Return the [X, Y] coordinate for the center point of the cell that contains the specified text.  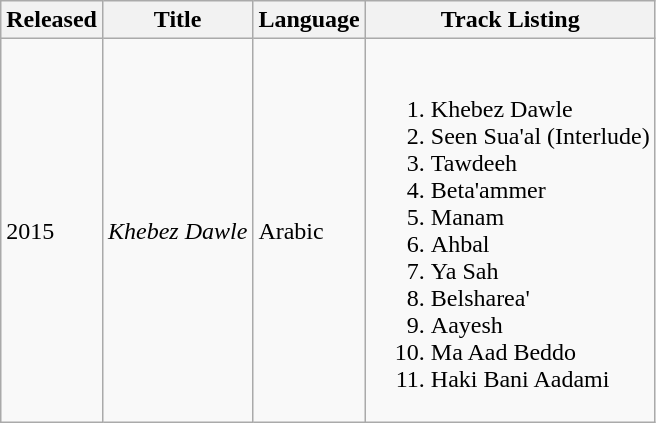
Released [52, 20]
Language [309, 20]
2015 [52, 230]
Khebez Dawle [177, 230]
Khebez DawleSeen Sua'al (Interlude)TawdeehBeta'ammerManamAhbalYa SahBelsharea'AayeshMa Aad BeddoHaki Bani Aadami [510, 230]
Track Listing [510, 20]
Title [177, 20]
Arabic [309, 230]
